Find where the given text appears and provide that cell's center as (X, Y) coordinate. 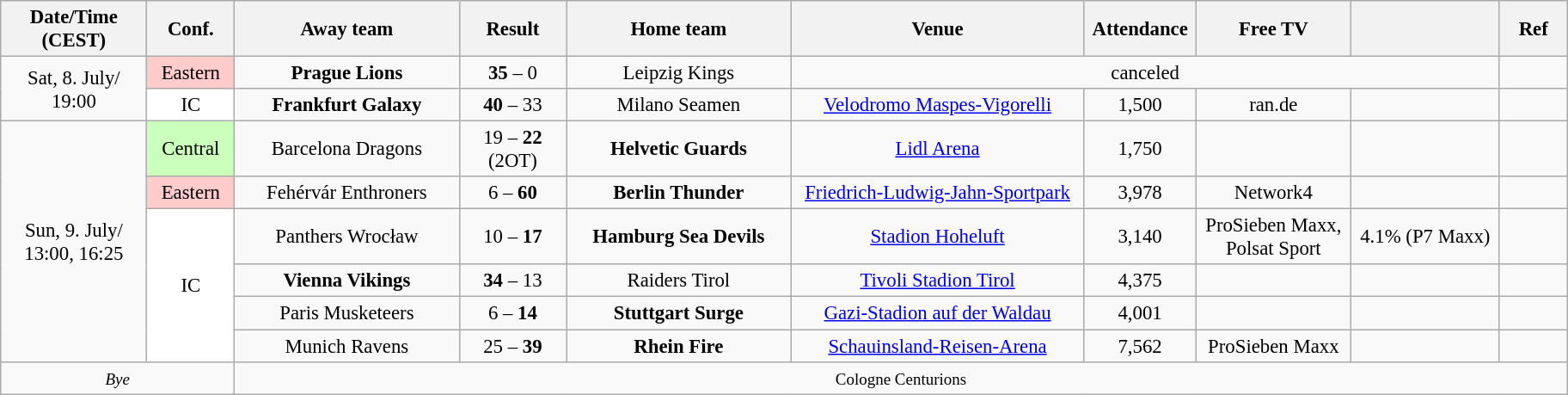
Date/Time (CEST) (74, 29)
Result (512, 29)
Barcelona Dragons (347, 150)
6 – 60 (512, 193)
Tivoli Stadion Tirol (937, 281)
4.1% (P7 Maxx) (1425, 238)
3,140 (1140, 238)
34 – 13 (512, 281)
Cologne Centurions (901, 378)
Lidl Arena (937, 150)
Frankfurt Galaxy (347, 105)
Paris Musketeers (347, 313)
Friedrich-Ludwig-Jahn-Sportpark (937, 193)
1,500 (1140, 105)
25 – 39 (512, 346)
Ref (1534, 29)
35 – 0 (512, 73)
Network4 (1273, 193)
4,375 (1140, 281)
ProSieben Maxx,Polsat Sport (1273, 238)
ran.de (1273, 105)
Venue (937, 29)
Home team (679, 29)
Free TV (1273, 29)
Prague Lions (347, 73)
19 – 22 (2OT) (512, 150)
Conf. (191, 29)
Gazi-Stadion auf der Waldau (937, 313)
Stadion Hoheluft (937, 238)
Panthers Wrocław (347, 238)
Bye (118, 378)
Munich Ravens (347, 346)
Helvetic Guards (679, 150)
Rhein Fire (679, 346)
Central (191, 150)
Away team (347, 29)
6 – 14 (512, 313)
Milano Seamen (679, 105)
40 – 33 (512, 105)
Sun, 9. July/13:00, 16:25 (74, 242)
3,978 (1140, 193)
Fehérvár Enthroners (347, 193)
ProSieben Maxx (1273, 346)
Velodromo Maspes-Vigorelli (937, 105)
Schauinsland-Reisen-Arena (937, 346)
Stuttgart Surge (679, 313)
10 – 17 (512, 238)
Leipzig Kings (679, 73)
1,750 (1140, 150)
Berlin Thunder (679, 193)
Vienna Vikings (347, 281)
4,001 (1140, 313)
Sat, 8. July/19:00 (74, 89)
Hamburg Sea Devils (679, 238)
canceled (1145, 73)
7,562 (1140, 346)
Attendance (1140, 29)
Raiders Tirol (679, 281)
